Find where the given text appears and provide that cell's center as (x, y) coordinate. 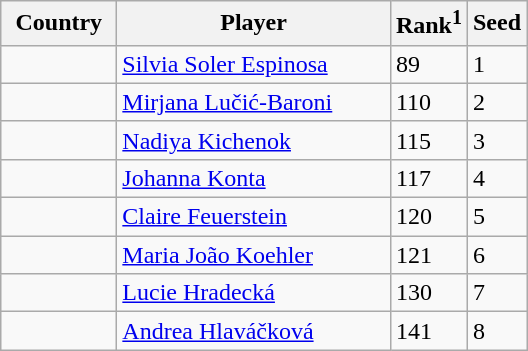
7 (496, 293)
Nadiya Kichenok (254, 140)
8 (496, 331)
Silvia Soler Espinosa (254, 64)
Seed (496, 24)
89 (428, 64)
6 (496, 255)
141 (428, 331)
Andrea Hlaváčková (254, 331)
Country (59, 24)
Claire Feuerstein (254, 217)
2 (496, 102)
5 (496, 217)
Player (254, 24)
Rank1 (428, 24)
117 (428, 178)
Maria João Koehler (254, 255)
115 (428, 140)
130 (428, 293)
120 (428, 217)
Mirjana Lučić-Baroni (254, 102)
110 (428, 102)
4 (496, 178)
121 (428, 255)
3 (496, 140)
Johanna Konta (254, 178)
Lucie Hradecká (254, 293)
1 (496, 64)
